Output the [X, Y] coordinate of the center of the cell containing the given text.  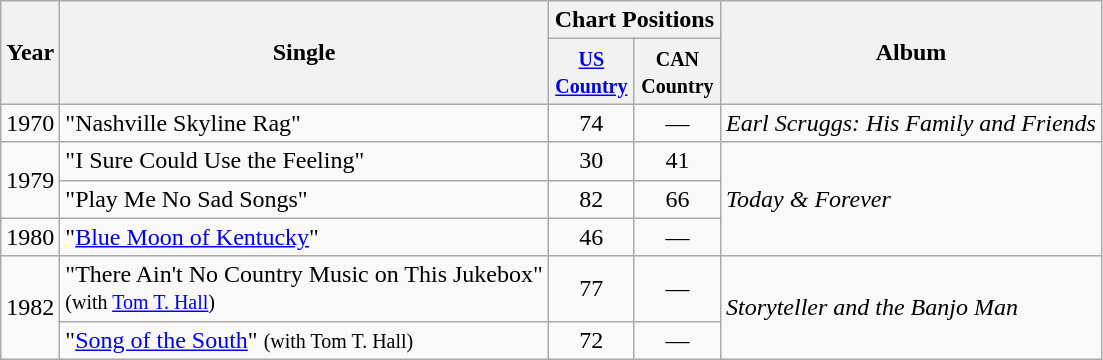
82 [591, 199]
US Country [591, 72]
Today & Forever [910, 199]
"Blue Moon of Kentucky" [304, 237]
"There Ain't No Country Music on This Jukebox"(with Tom T. Hall) [304, 288]
Year [30, 52]
Single [304, 52]
Chart Positions [634, 20]
"I Sure Could Use the Feeling" [304, 161]
CAN Country [677, 72]
Earl Scruggs: His Family and Friends [910, 123]
Storyteller and the Banjo Man [910, 308]
"Play Me No Sad Songs" [304, 199]
1982 [30, 308]
72 [591, 340]
66 [677, 199]
1980 [30, 237]
"Song of the South" (with Tom T. Hall) [304, 340]
"Nashville Skyline Rag" [304, 123]
Album [910, 52]
41 [677, 161]
1979 [30, 180]
30 [591, 161]
77 [591, 288]
74 [591, 123]
1970 [30, 123]
46 [591, 237]
